Locate the cell with the specified text and output its [x, y] center coordinate. 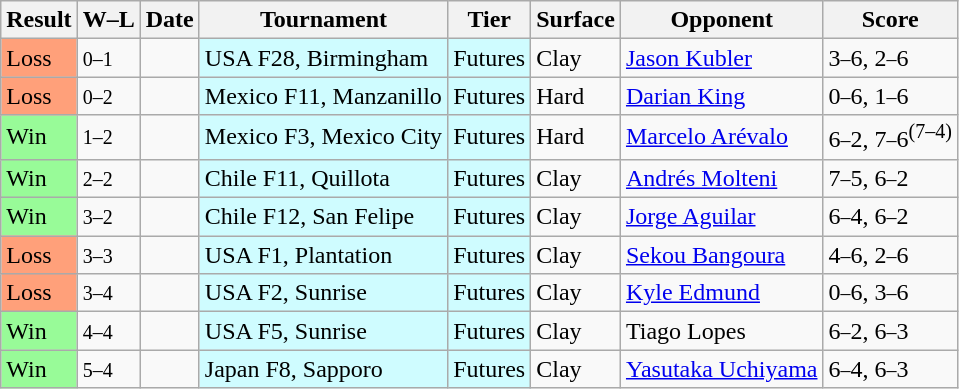
3–4 [108, 293]
6–4, 6–3 [890, 369]
6–4, 6–2 [890, 217]
Japan F8, Sapporo [323, 369]
Mexico F3, Mexico City [323, 138]
Tier [490, 20]
Chile F12, San Felipe [323, 217]
Tournament [323, 20]
Darian King [722, 96]
6–2, 7–6(7–4) [890, 138]
Result [39, 20]
Date [170, 20]
Yasutaka Uchiyama [722, 369]
4–4 [108, 331]
Sekou Bangoura [722, 255]
Chile F11, Quillota [323, 178]
Tiago Lopes [722, 331]
W–L [108, 20]
7–5, 6–2 [890, 178]
0–1 [108, 58]
3–2 [108, 217]
1–2 [108, 138]
Andrés Molteni [722, 178]
Mexico F11, Manzanillo [323, 96]
2–2 [108, 178]
USA F5, Sunrise [323, 331]
0–2 [108, 96]
0–6, 1–6 [890, 96]
Surface [576, 20]
Jason Kubler [722, 58]
6–2, 6–3 [890, 331]
Score [890, 20]
5–4 [108, 369]
Opponent [722, 20]
USA F28, Birmingham [323, 58]
3–6, 2–6 [890, 58]
0–6, 3–6 [890, 293]
Marcelo Arévalo [722, 138]
Jorge Aguilar [722, 217]
Kyle Edmund [722, 293]
4–6, 2–6 [890, 255]
3–3 [108, 255]
USA F1, Plantation [323, 255]
USA F2, Sunrise [323, 293]
